Detect which cell encompasses the target text, then output its (x, y) center coordinate. 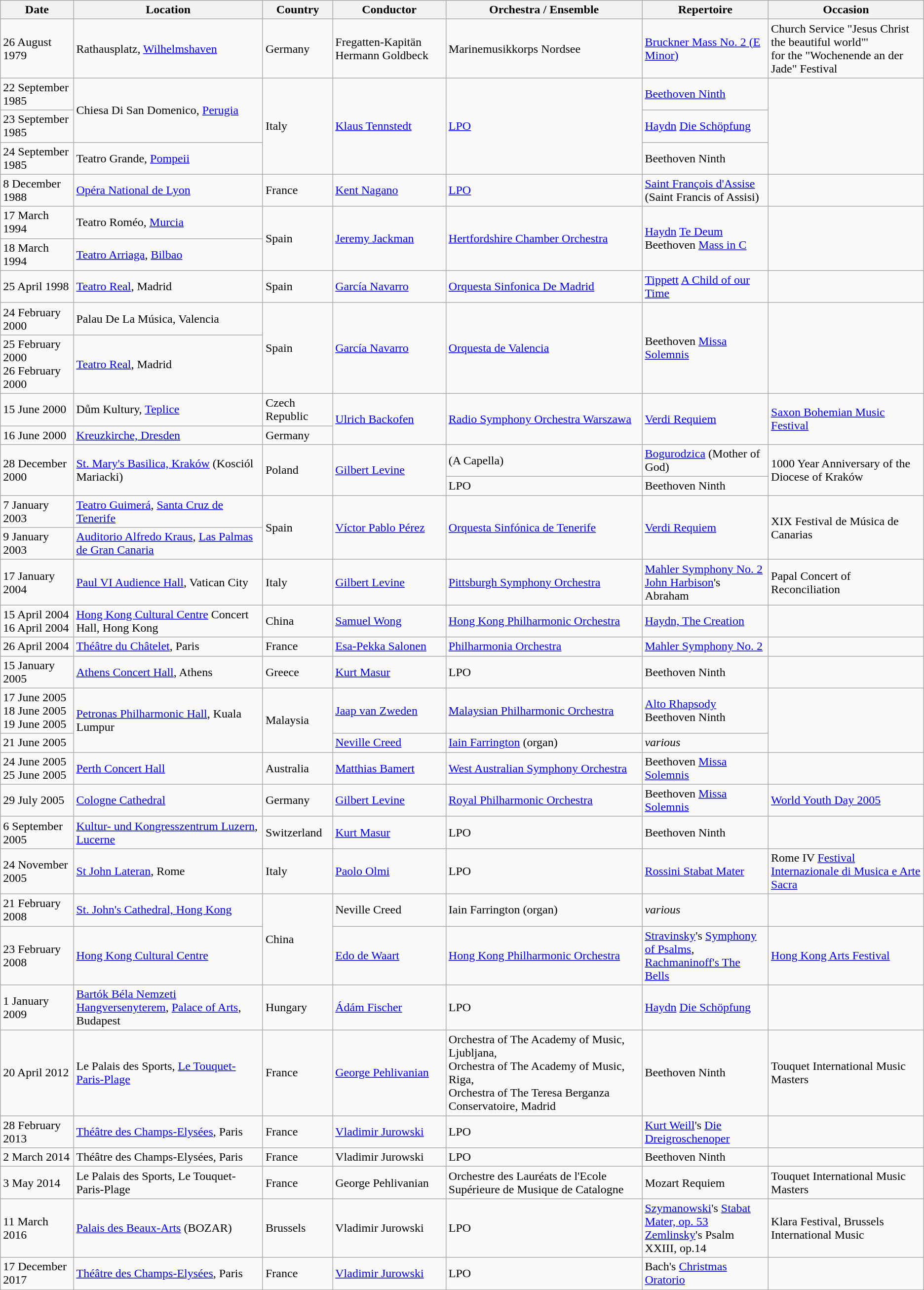
9 January 2003 (37, 544)
Kultur- und Kongresszentrum Luzern, Lucerne (168, 832)
Mahler Symphony No. 2John Harbison's Abraham (705, 582)
Church Service "Jesus Christ the beautiful world"' for the "Wochenende an der Jade" Festival (846, 48)
Switzerland (297, 832)
Brussels (297, 1228)
20 April 2012 (37, 1073)
22 September 1985 (37, 94)
Auditorio Alfredo Kraus, Las Palmas de Gran Canaria (168, 544)
1000 Year Anniversary of the Diocese of Kraków (846, 470)
Haydn, The Creation (705, 621)
Jaap van Zweden (389, 711)
Orchestra of The Academy of Music, Ljubljana, Orchestra of The Academy of Music, Riga, Orchestra of The Teresa Berganza Conservatoire, Madrid (544, 1073)
Saxon Bohemian Music Festival (846, 418)
Orquesta Sinfónica de Tenerife (544, 528)
Bogurodzica (Mother of God) (705, 461)
Poland (297, 470)
Perth Concert Hall (168, 768)
Hong Kong Arts Festival (846, 955)
Hong Kong Cultural Centre (168, 955)
15 June 2000 (37, 410)
Royal Philharmonic Orchestra (544, 800)
Greece (297, 672)
Ádám Fischer (389, 1008)
28 December 2000 (37, 470)
St. Mary's Basilica, Kraków (Kosciól Mariacki) (168, 470)
Mahler Symphony No. 2 (705, 646)
Paolo Olmi (389, 871)
Tippett A Child of our Time (705, 286)
Paul VI Audience Hall, Vatican City (168, 582)
Repertoire (705, 10)
Malaysian Philharmonic Orchestra (544, 711)
Jeremy Jackman (389, 238)
25 April 1998 (37, 286)
Occasion (846, 10)
Teatro Arriaga, Bilbao (168, 255)
Kreuzkirche, Dresden (168, 435)
23 February 2008 (37, 955)
Petronas Philharmonic Hall, Kuala Lumpur (168, 720)
Pittsburgh Symphony Orchestra (544, 582)
St John Lateran, Rome (168, 871)
17 March 1994 (37, 222)
Hong Kong Cultural Centre Concert Hall, Hong Kong (168, 621)
Teatro Grande, Pompeii (168, 158)
Palau De La Música, Valencia (168, 319)
Hungary (297, 1008)
17 January 2004 (37, 582)
Bartók Béla Nemzeti Hangversenyterem, Palace of Arts, Budapest (168, 1008)
Klara Festival, Brussels International Music (846, 1228)
24 November 2005 (37, 871)
26 August 1979 (37, 48)
Orquesta de Valencia (544, 348)
Matthias Bamert (389, 768)
Orquesta Sinfonica De Madrid (544, 286)
Date (37, 10)
8 December 1988 (37, 190)
28 February 2013 (37, 1132)
16 June 2000 (37, 435)
Stravinsky's Symphony of Psalms,Rachmaninoff's The Bells (705, 955)
Philharmonia Orchestra (544, 646)
Athens Concert Hall, Athens (168, 672)
Szymanowski's Stabat Mater, op. 53 Zemlinsky's Psalm XXIII, op.14 (705, 1228)
Mozart Requiem (705, 1182)
Víctor Pablo Pérez (389, 528)
24 February 2000 (37, 319)
Rome IV Festival Internazionale di Musica e Arte Sacra (846, 871)
Kent Nagano (389, 190)
Location (168, 10)
7 January 2003 (37, 511)
24 September 1985 (37, 158)
Teatro Roméo, Murcia (168, 222)
26 April 2004 (37, 646)
Klaus Tennstedt (389, 126)
Bach's Christmas Oratorio (705, 1273)
Théâtre du Châtelet, Paris (168, 646)
Country (297, 10)
West Australian Symphony Orchestra (544, 768)
Kurt Weill's Die Dreigroschenoper (705, 1132)
2 March 2014 (37, 1157)
Cologne Cathedral (168, 800)
1 January 2009 (37, 1008)
11 March 2016 (37, 1228)
Czech Republic (297, 410)
6 September 2005 (37, 832)
Samuel Wong (389, 621)
Rossini Stabat Mater (705, 871)
XIX Festival de Música de Canarias (846, 528)
17 December 2017 (37, 1273)
21 June 2005 (37, 743)
Orchestre des Lauréats de l'Ecole Supérieure de Musique de Catalogne (544, 1182)
Opéra National de Lyon (168, 190)
25 February 2000 26 February 2000 (37, 364)
29 July 2005 (37, 800)
Australia (297, 768)
World Youth Day 2005 (846, 800)
Hertfordshire Chamber Orchestra (544, 238)
Haydn Te DeumBeethoven Mass in C (705, 238)
17 June 200518 June 200519 June 2005 (37, 711)
Malaysia (297, 720)
Marinemusikkorps Nordsee (544, 48)
15 April 200416 April 2004 (37, 621)
3 May 2014 (37, 1182)
Palais des Beaux-Arts (BOZAR) (168, 1228)
Fregatten-Kapitän Hermann Goldbeck (389, 48)
Alto RhapsodyBeethoven Ninth (705, 711)
(A Capella) (544, 461)
Chiesa Di San Domenico, Perugia (168, 110)
Orchestra / Ensemble (544, 10)
Saint François d'Assise (Saint Francis of Assisi) (705, 190)
St. John's Cathedral, Hong Kong (168, 910)
Bruckner Mass No. 2 (E Minor) (705, 48)
18 March 1994 (37, 255)
Rathausplatz, Wilhelmshaven (168, 48)
Teatro Guimerá, Santa Cruz de Tenerife (168, 511)
Esa-Pekka Salonen (389, 646)
Edo de Waart (389, 955)
Conductor (389, 10)
Dům Kultury, Teplice (168, 410)
15 January 2005 (37, 672)
Radio Symphony Orchestra Warszawa (544, 418)
Ulrich Backofen (389, 418)
24 June 200525 June 2005 (37, 768)
21 February 2008 (37, 910)
23 September 1985 (37, 126)
Papal Concert of Reconciliation (846, 582)
